From the cell containing the given text, extract its center point as [x, y] coordinate. 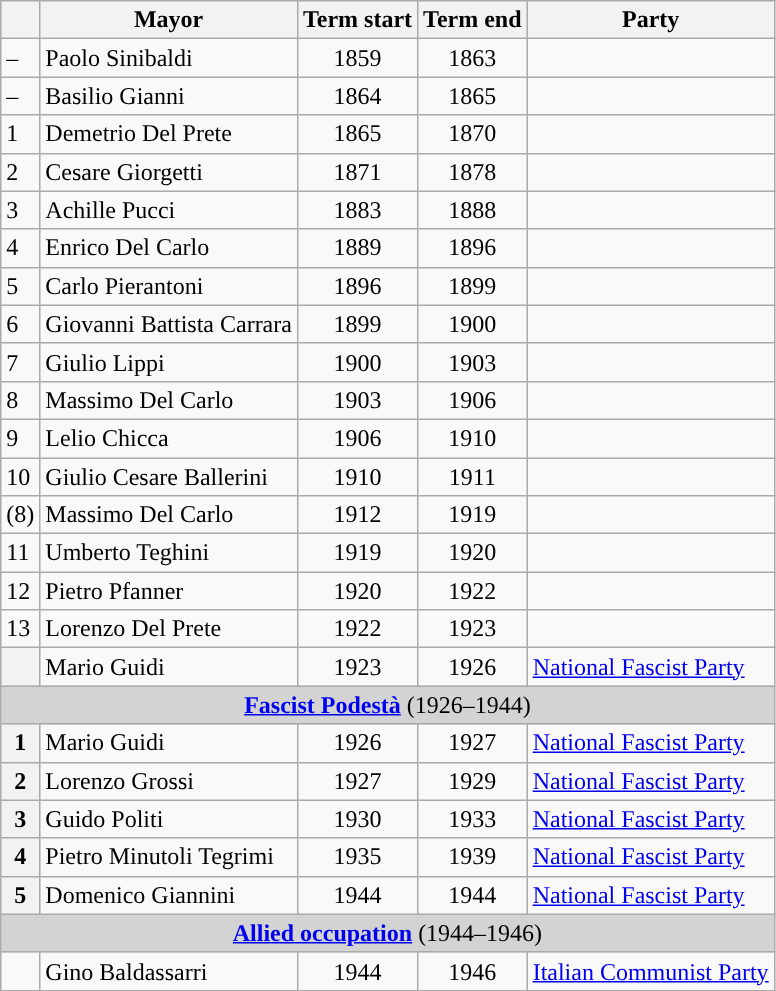
Party [650, 20]
1863 [473, 58]
1911 [473, 477]
Allied occupation (1944–1946) [388, 933]
Lorenzo Grossi [169, 781]
Carlo Pierantoni [169, 286]
(8) [20, 515]
8 [20, 400]
1878 [473, 172]
1939 [473, 857]
1871 [357, 172]
12 [20, 591]
1859 [357, 58]
1883 [357, 210]
Gino Baldassarri [169, 971]
Giulio Cesare Ballerini [169, 477]
1864 [357, 96]
1870 [473, 134]
Lelio Chicca [169, 438]
1912 [357, 515]
Basilio Gianni [169, 96]
Pietro Minutoli Tegrimi [169, 857]
1930 [357, 819]
Fascist Podestà (1926–1944) [388, 705]
6 [20, 324]
Cesare Giorgetti [169, 172]
Paolo Sinibaldi [169, 58]
1889 [357, 248]
10 [20, 477]
Giulio Lippi [169, 362]
Achille Pucci [169, 210]
Enrico Del Carlo [169, 248]
Mayor [169, 20]
Term end [473, 20]
1929 [473, 781]
Domenico Giannini [169, 895]
Italian Communist Party [650, 971]
Term start [357, 20]
Pietro Pfanner [169, 591]
7 [20, 362]
Demetrio Del Prete [169, 134]
1933 [473, 819]
Umberto Teghini [169, 553]
Giovanni Battista Carrara [169, 324]
1946 [473, 971]
Lorenzo Del Prete [169, 629]
11 [20, 553]
Guido Politi [169, 819]
1888 [473, 210]
9 [20, 438]
13 [20, 629]
1935 [357, 857]
